Scan for the cell matching the given text and deliver its [x, y] coordinate at center. 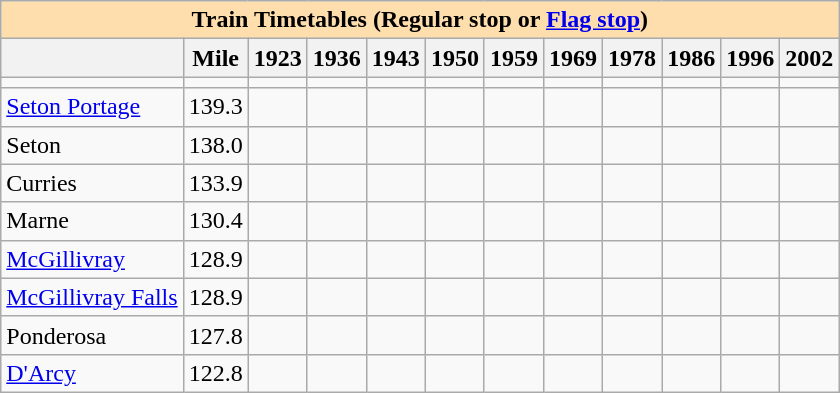
D'Arcy [92, 373]
1959 [514, 58]
Mile [216, 58]
1996 [750, 58]
1936 [336, 58]
1969 [574, 58]
139.3 [216, 107]
133.9 [216, 183]
McGillivray [92, 259]
Curries [92, 183]
Seton Portage [92, 107]
130.4 [216, 221]
1923 [278, 58]
Marne [92, 221]
Ponderosa [92, 335]
McGillivray Falls [92, 297]
2002 [810, 58]
1950 [454, 58]
122.8 [216, 373]
138.0 [216, 145]
127.8 [216, 335]
Seton [92, 145]
Train Timetables (Regular stop or Flag stop) [420, 20]
1986 [692, 58]
1943 [396, 58]
1978 [632, 58]
